From the cell containing the given text, extract its center point as (X, Y) coordinate. 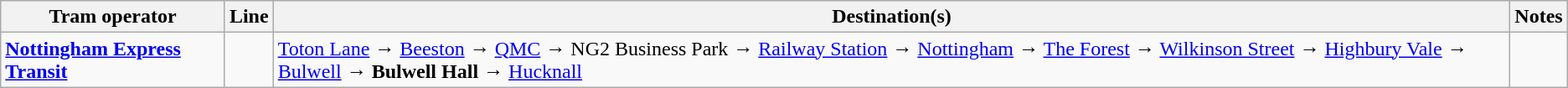
Destination(s) (891, 17)
Nottingham Express Transit (113, 60)
Notes (1539, 17)
Line (249, 17)
Tram operator (113, 17)
